Return [x, y] of the center of cell containing provided text 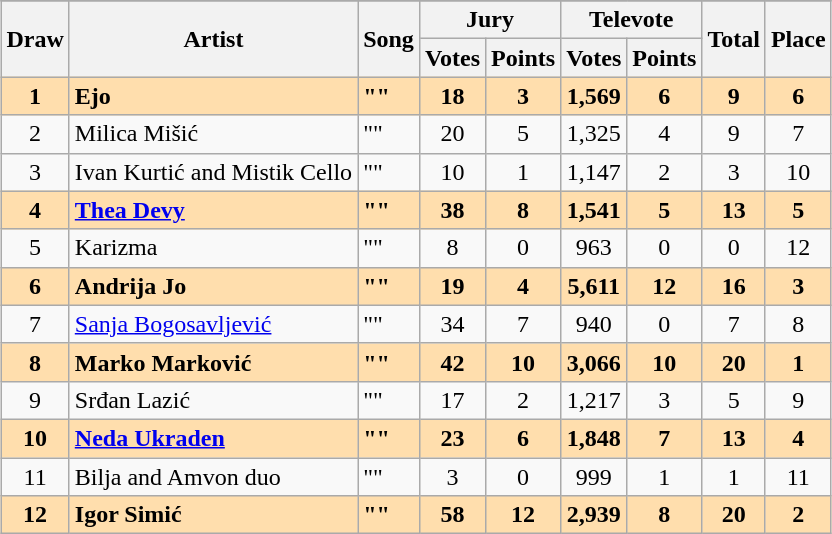
16 [734, 286]
19 [452, 286]
Thea Devy [213, 210]
1,848 [594, 438]
34 [452, 324]
Ivan Kurtić and Mistik Cello [213, 172]
1,147 [594, 172]
Draw [35, 39]
1,541 [594, 210]
Karizma [213, 248]
1,569 [594, 96]
Artist [213, 39]
Televote [632, 20]
1,325 [594, 134]
23 [452, 438]
940 [594, 324]
18 [452, 96]
963 [594, 248]
Marko Marković [213, 362]
58 [452, 515]
Place [798, 39]
Andrija Jo [213, 286]
Neda Ukraden [213, 438]
2,939 [594, 515]
Srđan Lazić [213, 400]
Sanja Bogosavljević [213, 324]
Jury [490, 20]
Bilja and Amvon duo [213, 477]
Milica Mišić [213, 134]
38 [452, 210]
Total [734, 39]
1,217 [594, 400]
Igor Simić [213, 515]
Ejo [213, 96]
5,611 [594, 286]
42 [452, 362]
999 [594, 477]
3,066 [594, 362]
Song [389, 39]
17 [452, 400]
